Return [x, y] of the center of cell containing provided text 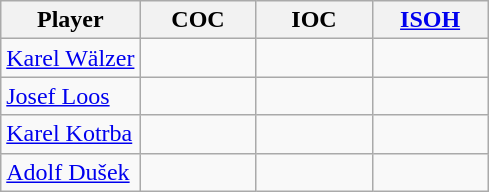
IOC [314, 20]
COC [198, 20]
Adolf Dušek [70, 172]
ISOH [430, 20]
Karel Wälzer [70, 58]
Josef Loos [70, 96]
Player [70, 20]
Karel Kotrba [70, 134]
